Identify which cell holds the provided text, then report its (X, Y) central coordinate. 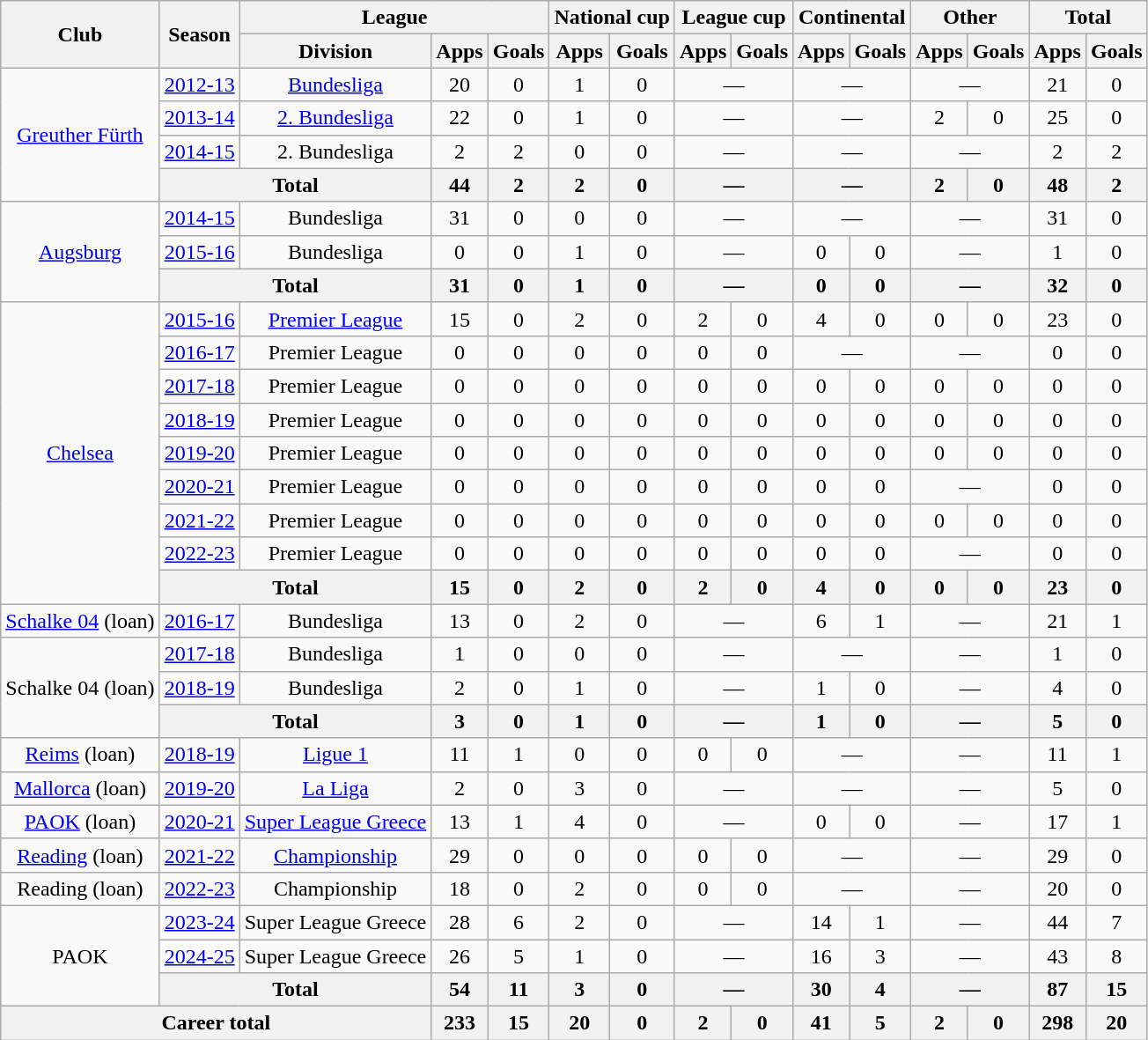
2012-13 (199, 85)
Division (335, 51)
League (394, 18)
298 (1057, 1023)
18 (460, 889)
Greuther Fürth (80, 135)
National cup (612, 18)
233 (460, 1023)
Mallorca (loan) (80, 788)
22 (460, 118)
PAOK (80, 955)
43 (1057, 955)
8 (1116, 955)
Reims (loan) (80, 755)
Other (970, 18)
16 (821, 955)
La Liga (335, 788)
54 (460, 990)
26 (460, 955)
14 (821, 922)
87 (1057, 990)
Chelsea (80, 453)
League cup (733, 18)
28 (460, 922)
17 (1057, 822)
25 (1057, 118)
Career total (217, 1023)
Continental (852, 18)
2024-25 (199, 955)
2013-14 (199, 118)
2023-24 (199, 922)
Augsburg (80, 252)
Club (80, 34)
PAOK (loan) (80, 822)
30 (821, 990)
48 (1057, 185)
Ligue 1 (335, 755)
7 (1116, 922)
32 (1057, 285)
Season (199, 34)
41 (821, 1023)
